Scan for the cell matching the given text and deliver its (x, y) coordinate at center. 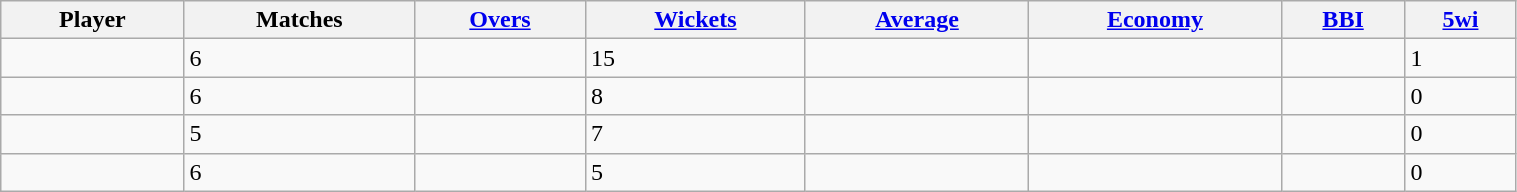
Matches (300, 20)
Player (92, 20)
7 (695, 134)
Economy (1156, 20)
Average (916, 20)
BBI (1343, 20)
Overs (500, 20)
1 (1460, 58)
15 (695, 58)
8 (695, 96)
5wi (1460, 20)
Wickets (695, 20)
